Extract the (x, y) coordinate from the center of the cell holding the provided text.  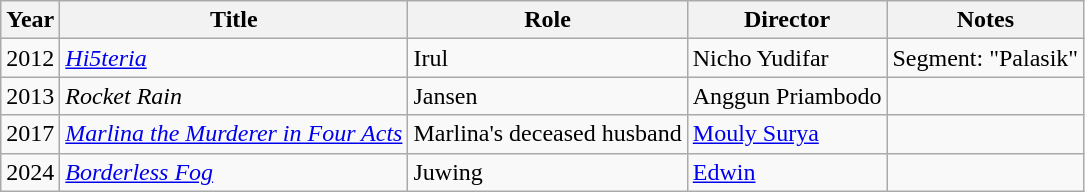
Mouly Surya (787, 134)
2017 (30, 134)
Anggun Priambodo (787, 96)
Jansen (548, 96)
2024 (30, 172)
Marlina the Murderer in Four Acts (234, 134)
Juwing (548, 172)
Borderless Fog (234, 172)
Irul (548, 58)
Rocket Rain (234, 96)
Hi5teria (234, 58)
Edwin (787, 172)
Title (234, 20)
Nicho Yudifar (787, 58)
Director (787, 20)
2013 (30, 96)
Role (548, 20)
Marlina's deceased husband (548, 134)
Segment: "Palasik" (986, 58)
Year (30, 20)
2012 (30, 58)
Notes (986, 20)
